Output the (X, Y) coordinate of the center of the cell containing the given text.  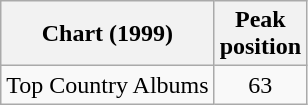
63 (260, 85)
Top Country Albums (108, 85)
Peakposition (260, 34)
Chart (1999) (108, 34)
